Determine the (X, Y) coordinate at the center of the cell enclosing the given text.  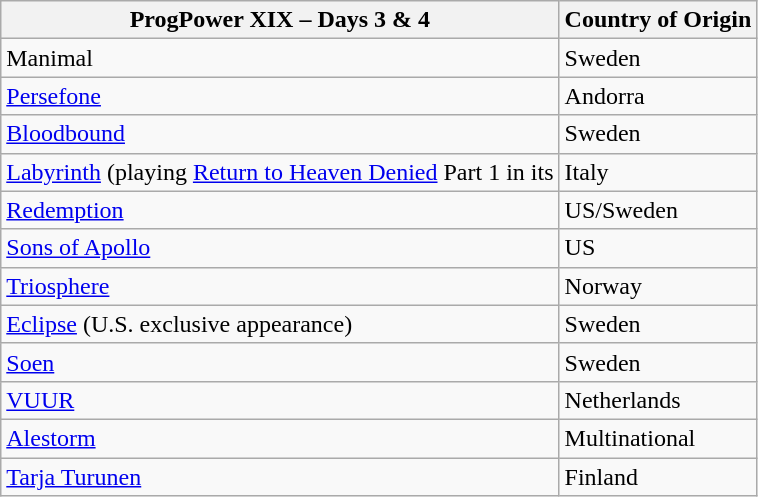
Tarja Turunen (280, 477)
Andorra (658, 96)
Sons of Apollo (280, 248)
Country of Origin (658, 20)
Eclipse (U.S. exclusive appearance) (280, 324)
Triosphere (280, 286)
Labyrinth (playing Return to Heaven Denied Part 1 in its (280, 172)
Soen (280, 362)
US/Sweden (658, 210)
Norway (658, 286)
Redemption (280, 210)
Persefone (280, 96)
Bloodbound (280, 134)
Italy (658, 172)
ProgPower XIX – Days 3 & 4 (280, 20)
Manimal (280, 58)
Finland (658, 477)
Alestorm (280, 438)
VUUR (280, 400)
US (658, 248)
Netherlands (658, 400)
Multinational (658, 438)
